Pinpoint the cell where the given text exists, returning its [X, Y] midpoint coordinate. 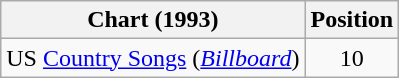
Position [352, 20]
Chart (1993) [153, 20]
US Country Songs (Billboard) [153, 58]
10 [352, 58]
